Capture the cell that displays the provided text and extract its [x, y] central coordinate. 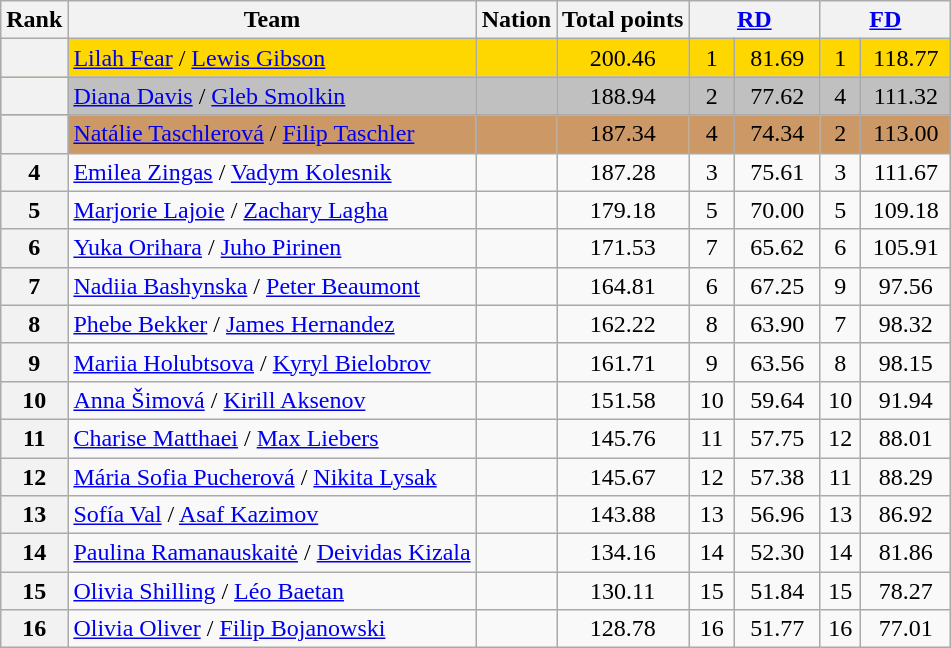
Charise Matthaei / Max Liebers [272, 438]
187.28 [623, 172]
98.15 [906, 362]
164.81 [623, 286]
78.27 [906, 591]
97.56 [906, 286]
113.00 [906, 134]
Total points [623, 20]
105.91 [906, 248]
Olivia Oliver / Filip Bojanowski [272, 629]
63.56 [778, 362]
75.61 [778, 172]
Sofía Val / Asaf Kazimov [272, 515]
77.01 [906, 629]
111.32 [906, 96]
118.77 [906, 58]
161.71 [623, 362]
Olivia Shilling / Léo Baetan [272, 591]
145.76 [623, 438]
57.75 [778, 438]
Diana Davis / Gleb Smolkin [272, 96]
59.64 [778, 400]
Paulina Ramanauskaitė / Deividas Kizala [272, 553]
Phebe Bekker / James Hernandez [272, 324]
171.53 [623, 248]
88.29 [906, 477]
187.34 [623, 134]
91.94 [906, 400]
162.22 [623, 324]
145.67 [623, 477]
57.38 [778, 477]
Anna Šimová / Kirill Aksenov [272, 400]
51.77 [778, 629]
52.30 [778, 553]
Nadiia Bashynska / Peter Beaumont [272, 286]
88.01 [906, 438]
200.46 [623, 58]
74.34 [778, 134]
143.88 [623, 515]
128.78 [623, 629]
Yuka Orihara / Juho Pirinen [272, 248]
65.62 [778, 248]
98.32 [906, 324]
188.94 [623, 96]
151.58 [623, 400]
179.18 [623, 210]
86.92 [906, 515]
77.62 [778, 96]
130.11 [623, 591]
111.67 [906, 172]
67.25 [778, 286]
Marjorie Lajoie / Zachary Lagha [272, 210]
FD [886, 20]
Nation [516, 20]
109.18 [906, 210]
70.00 [778, 210]
Mária Sofia Pucherová / Nikita Lysak [272, 477]
81.69 [778, 58]
134.16 [623, 553]
RD [754, 20]
Mariia Holubtsova / Kyryl Bielobrov [272, 362]
63.90 [778, 324]
51.84 [778, 591]
Rank [34, 20]
81.86 [906, 553]
Emilea Zingas / Vadym Kolesnik [272, 172]
Natálie Taschlerová / Filip Taschler [272, 134]
Team [272, 20]
56.96 [778, 515]
Lilah Fear / Lewis Gibson [272, 58]
